Detect which cell encompasses the target text, then output its [X, Y] center coordinate. 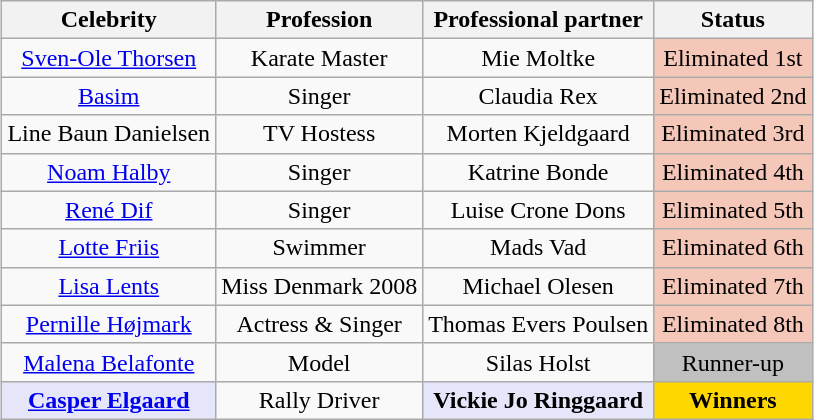
Runner-up [733, 362]
Eliminated 6th [733, 248]
Karate Master [320, 58]
TV Hostess [320, 134]
Katrine Bonde [538, 172]
Eliminated 2nd [733, 96]
Thomas Evers Poulsen [538, 324]
René Dif [109, 210]
Pernille Højmark [109, 324]
Rally Driver [320, 400]
Professional partner [538, 20]
Celebrity [109, 20]
Basim [109, 96]
Malena Belafonte [109, 362]
Line Baun Danielsen [109, 134]
Swimmer [320, 248]
Mie Moltke [538, 58]
Eliminated 7th [733, 286]
Winners [733, 400]
Sven-Ole Thorsen [109, 58]
Casper Elgaard [109, 400]
Vickie Jo Ringgaard [538, 400]
Lotte Friis [109, 248]
Eliminated 3rd [733, 134]
Status [733, 20]
Michael Olesen [538, 286]
Luise Crone Dons [538, 210]
Claudia Rex [538, 96]
Miss Denmark 2008 [320, 286]
Profession [320, 20]
Silas Holst [538, 362]
Eliminated 4th [733, 172]
Morten Kjeldgaard [538, 134]
Actress & Singer [320, 324]
Mads Vad [538, 248]
Eliminated 8th [733, 324]
Eliminated 1st [733, 58]
Noam Halby [109, 172]
Eliminated 5th [733, 210]
Lisa Lents [109, 286]
Model [320, 362]
